Pinpoint the cell where the given text exists, returning its [X, Y] midpoint coordinate. 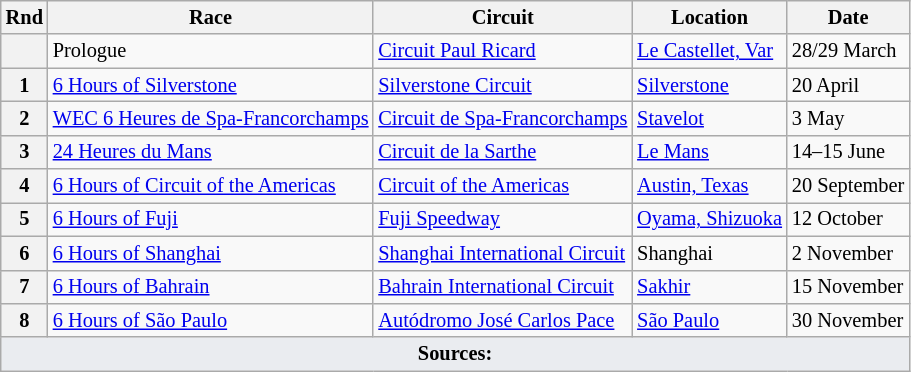
6 Hours of Silverstone [211, 85]
6 Hours of Fuji [211, 219]
6 Hours of Shanghai [211, 253]
Circuit de Spa-Francorchamps [502, 118]
Circuit Paul Ricard [502, 51]
Oyama, Shizuoka [710, 219]
Circuit of the Americas [502, 186]
Race [211, 17]
Date [848, 17]
Circuit de la Sarthe [502, 152]
28/29 March [848, 51]
8 [24, 320]
Rnd [24, 17]
São Paulo [710, 320]
12 October [848, 219]
Autódromo José Carlos Pace [502, 320]
Prologue [211, 51]
6 Hours of São Paulo [211, 320]
20 April [848, 85]
7 [24, 287]
Fuji Speedway [502, 219]
2 November [848, 253]
6 Hours of Bahrain [211, 287]
6 [24, 253]
Stavelot [710, 118]
Le Mans [710, 152]
Sakhir [710, 287]
3 [24, 152]
14–15 June [848, 152]
WEC 6 Heures de Spa-Francorchamps [211, 118]
Shanghai [710, 253]
3 May [848, 118]
30 November [848, 320]
Sources: [455, 354]
2 [24, 118]
5 [24, 219]
4 [24, 186]
Circuit [502, 17]
Austin, Texas [710, 186]
Shanghai International Circuit [502, 253]
24 Heures du Mans [211, 152]
20 September [848, 186]
1 [24, 85]
15 November [848, 287]
Silverstone [710, 85]
Silverstone Circuit [502, 85]
Bahrain International Circuit [502, 287]
Le Castellet, Var [710, 51]
Location [710, 17]
6 Hours of Circuit of the Americas [211, 186]
